For the text-containing cell, return its midpoint in [x, y] coordinate format. 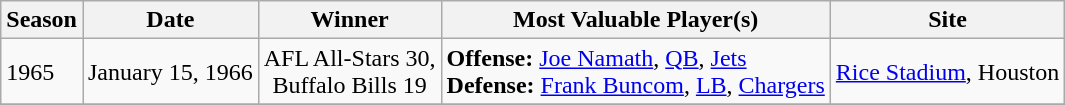
Site [947, 20]
Most Valuable Player(s) [636, 20]
Winner [350, 20]
Offense: Joe Namath, QB, JetsDefense: Frank Buncom, LB, Chargers [636, 72]
1965 [42, 72]
Season [42, 20]
Date [170, 20]
January 15, 1966 [170, 72]
AFL All-Stars 30, Buffalo Bills 19 [350, 72]
Rice Stadium, Houston [947, 72]
